Return [X, Y] of the center of cell containing provided text 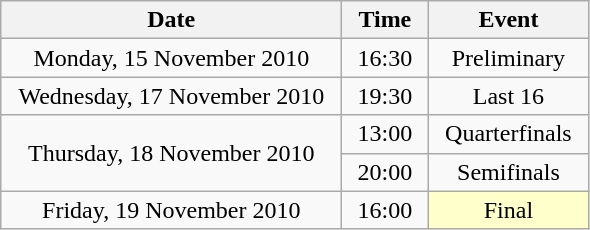
Last 16 [508, 96]
Time [385, 20]
Quarterfinals [508, 134]
20:00 [385, 172]
19:30 [385, 96]
Preliminary [508, 58]
16:30 [385, 58]
Friday, 19 November 2010 [172, 210]
Wednesday, 17 November 2010 [172, 96]
Final [508, 210]
Thursday, 18 November 2010 [172, 153]
13:00 [385, 134]
Semifinals [508, 172]
Event [508, 20]
16:00 [385, 210]
Monday, 15 November 2010 [172, 58]
Date [172, 20]
